Search for the cell housing the specified text and yield its (X, Y) center coordinate. 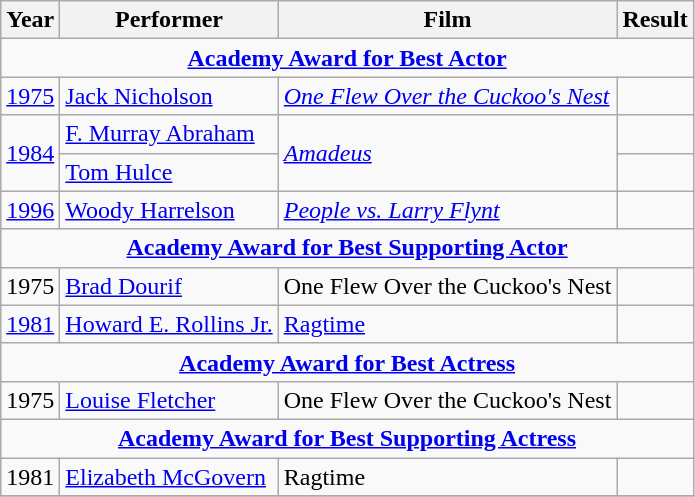
Academy Award for Best Supporting Actor (348, 248)
1984 (30, 153)
Academy Award for Best Actress (348, 362)
Academy Award for Best Actor (348, 58)
People vs. Larry Flynt (448, 210)
Academy Award for Best Supporting Actress (348, 438)
Film (448, 20)
Amadeus (448, 153)
1996 (30, 210)
Result (655, 20)
Elizabeth McGovern (169, 477)
Brad Dourif (169, 286)
Woody Harrelson (169, 210)
Tom Hulce (169, 172)
Louise Fletcher (169, 400)
Howard E. Rollins Jr. (169, 324)
Jack Nicholson (169, 96)
Performer (169, 20)
Year (30, 20)
F. Murray Abraham (169, 134)
